Return the [x, y] coordinate for the center point of the cell that contains the specified text.  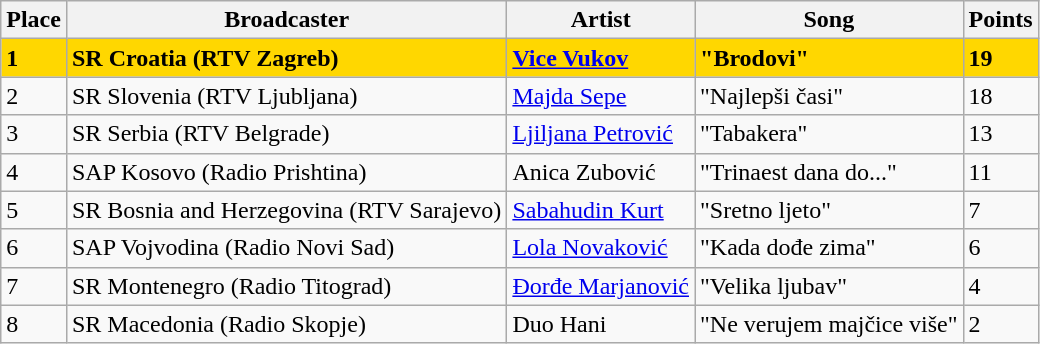
Artist [601, 20]
SR Serbia (RTV Belgrade) [286, 134]
SR Bosnia and Herzegovina (RTV Sarajevo) [286, 210]
Place [34, 20]
8 [34, 324]
"Trinaest dana do..." [830, 172]
"Najlepši časi" [830, 96]
18 [1000, 96]
5 [34, 210]
"Kada dođe zima" [830, 248]
Đorđe Marjanović [601, 286]
Song [830, 20]
"Tabakera" [830, 134]
Points [1000, 20]
11 [1000, 172]
1 [34, 58]
"Sretno ljeto" [830, 210]
SR Slovenia (RTV Ljubljana) [286, 96]
3 [34, 134]
Majda Sepe [601, 96]
SR Macedonia (Radio Skopje) [286, 324]
Anica Zubović [601, 172]
SAP Kosovo (Radio Prishtina) [286, 172]
19 [1000, 58]
Duo Hani [601, 324]
SR Montenegro (Radio Titograd) [286, 286]
"Velika ljubav" [830, 286]
SR Croatia (RTV Zagreb) [286, 58]
Sabahudin Kurt [601, 210]
13 [1000, 134]
Vice Vukov [601, 58]
SAP Vojvodina (Radio Novi Sad) [286, 248]
Lola Novaković [601, 248]
"Brodovi" [830, 58]
Broadcaster [286, 20]
Ljiljana Petrović [601, 134]
"Ne verujem majčice više" [830, 324]
